Capture the cell that displays the provided text and extract its [X, Y] central coordinate. 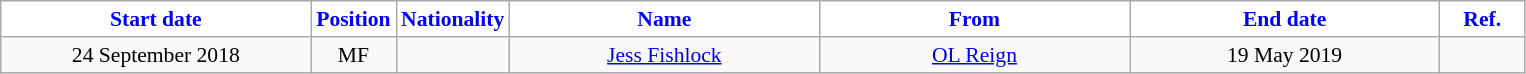
Position [354, 19]
Nationality [452, 19]
19 May 2019 [1285, 55]
Start date [156, 19]
From [974, 19]
Jess Fishlock [664, 55]
Ref. [1482, 19]
OL Reign [974, 55]
24 September 2018 [156, 55]
MF [354, 55]
End date [1285, 19]
Name [664, 19]
